Extract the (x, y) coordinate from the center of the cell holding the provided text.  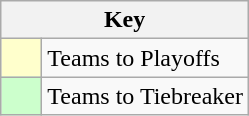
Teams to Tiebreaker (146, 96)
Key (125, 20)
Teams to Playoffs (146, 58)
